Extract the [X, Y] coordinate from the center of the cell holding the provided text.  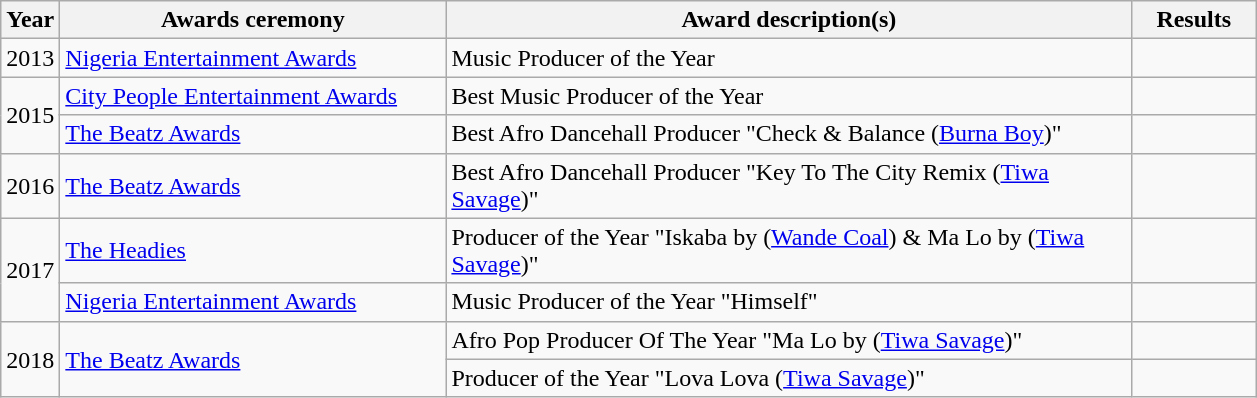
Music Producer of the Year [789, 58]
Music Producer of the Year "Himself" [789, 302]
City People Entertainment Awards [253, 96]
Producer of the Year "Lova Lova (Tiwa Savage)" [789, 378]
Year [30, 20]
Best Afro Dancehall Producer "Check & Balance (Burna Boy)" [789, 134]
2013 [30, 58]
2017 [30, 270]
The Headies [253, 250]
Results [1194, 20]
Award description(s) [789, 20]
Awards ceremony [253, 20]
2016 [30, 186]
2015 [30, 115]
2018 [30, 359]
Best Music Producer of the Year [789, 96]
Producer of the Year "Iskaba by (Wande Coal) & Ma Lo by (Tiwa Savage)" [789, 250]
Best Afro Dancehall Producer "Key To The City Remix (Tiwa Savage)" [789, 186]
Afro Pop Producer Of The Year "Ma Lo by (Tiwa Savage)" [789, 340]
